Determine the (x, y) coordinate at the center of the cell enclosing the given text.  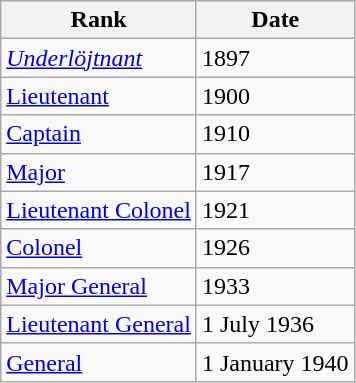
Lieutenant Colonel (99, 210)
1 January 1940 (275, 362)
1900 (275, 96)
Major (99, 172)
Underlöjtnant (99, 58)
Lieutenant (99, 96)
General (99, 362)
Rank (99, 20)
1910 (275, 134)
1933 (275, 286)
Date (275, 20)
1917 (275, 172)
Lieutenant General (99, 324)
Captain (99, 134)
1926 (275, 248)
Colonel (99, 248)
1897 (275, 58)
Major General (99, 286)
1921 (275, 210)
1 July 1936 (275, 324)
